Capture the cell that displays the provided text and extract its [x, y] central coordinate. 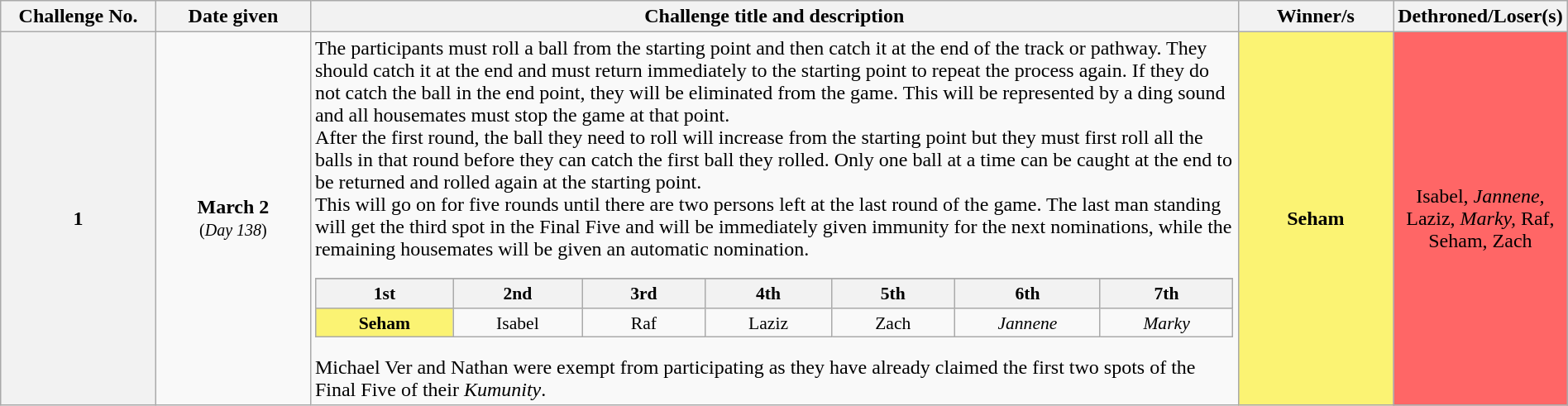
Challenge No. [79, 17]
7th [1166, 294]
Winner/s [1316, 17]
1st [385, 294]
Marky [1166, 322]
Challenge title and description [774, 17]
Raf [643, 322]
March 2(Day 138) [233, 218]
Isabel [518, 322]
Jannene [1027, 322]
Date given [233, 17]
1 [79, 218]
3rd [643, 294]
Dethroned/Loser(s) [1480, 17]
4th [768, 294]
Isabel, Jannene, Laziz, Marky, Raf, Seham, Zach [1480, 218]
Laziz [768, 322]
5th [893, 294]
Zach [893, 322]
6th [1027, 294]
2nd [518, 294]
